Capture the cell that displays the provided text and extract its [X, Y] central coordinate. 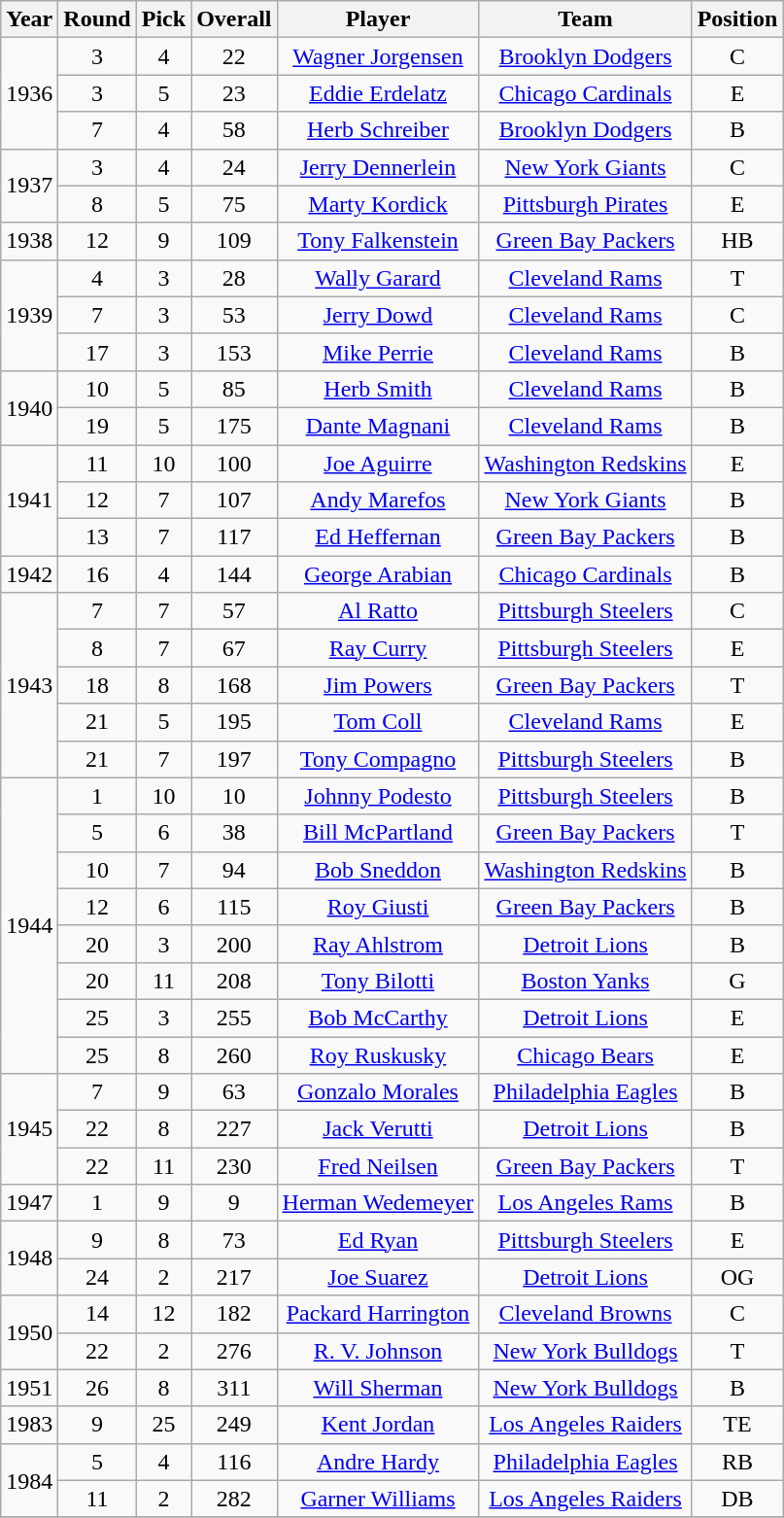
Pick [163, 19]
Ray Curry [378, 648]
DB [737, 1499]
195 [234, 722]
Bill McPartland [378, 833]
28 [234, 278]
Boston Yanks [585, 981]
18 [97, 685]
175 [234, 426]
Packard Harrington [378, 1314]
Ed Ryan [378, 1240]
1943 [29, 685]
153 [234, 352]
Marty Kordick [378, 204]
200 [234, 944]
Jack Verutti [378, 1129]
73 [234, 1240]
168 [234, 685]
Joe Aguirre [378, 464]
1939 [29, 315]
Chicago Bears [585, 1054]
115 [234, 907]
1948 [29, 1259]
85 [234, 389]
17 [97, 352]
197 [234, 759]
1945 [29, 1129]
58 [234, 130]
Eddie Erdelatz [378, 93]
Herb Schreiber [378, 130]
RB [737, 1462]
1938 [29, 241]
1940 [29, 407]
OG [737, 1277]
Al Ratto [378, 611]
116 [234, 1462]
Mike Perrie [378, 352]
Team [585, 19]
107 [234, 500]
1944 [29, 925]
HB [737, 241]
1983 [29, 1425]
38 [234, 833]
75 [234, 204]
1984 [29, 1480]
100 [234, 464]
Los Angeles Rams [585, 1203]
117 [234, 537]
Wagner Jorgensen [378, 56]
Herman Wedemeyer [378, 1203]
1951 [29, 1388]
13 [97, 537]
208 [234, 981]
227 [234, 1129]
57 [234, 611]
Andre Hardy [378, 1462]
67 [234, 648]
Pittsburgh Pirates [585, 204]
255 [234, 1018]
16 [97, 574]
23 [234, 93]
217 [234, 1277]
19 [97, 426]
276 [234, 1351]
Cleveland Browns [585, 1314]
1941 [29, 500]
Roy Ruskusky [378, 1054]
109 [234, 241]
282 [234, 1499]
Johnny Podesto [378, 796]
182 [234, 1314]
Roy Giusti [378, 907]
Tony Bilotti [378, 981]
Gonzalo Morales [378, 1092]
Tony Compagno [378, 759]
Player [378, 19]
Kent Jordan [378, 1425]
Andy Marefos [378, 500]
G [737, 981]
Bob McCarthy [378, 1018]
Will Sherman [378, 1388]
R. V. Johnson [378, 1351]
Year [29, 19]
311 [234, 1388]
Jerry Dennerlein [378, 167]
George Arabian [378, 574]
Herb Smith [378, 389]
Jim Powers [378, 685]
Tony Falkenstein [378, 241]
Garner Williams [378, 1499]
144 [234, 574]
1950 [29, 1332]
53 [234, 315]
Ray Ahlstrom [378, 944]
TE [737, 1425]
Jerry Dowd [378, 315]
Joe Suarez [378, 1277]
14 [97, 1314]
26 [97, 1388]
1942 [29, 574]
Ed Heffernan [378, 537]
94 [234, 870]
Position [737, 19]
Dante Magnani [378, 426]
1947 [29, 1203]
1936 [29, 93]
Fred Neilsen [378, 1166]
260 [234, 1054]
249 [234, 1425]
Bob Sneddon [378, 870]
63 [234, 1092]
230 [234, 1166]
Round [97, 19]
Overall [234, 19]
Wally Garard [378, 278]
1937 [29, 186]
Tom Coll [378, 722]
